Capture the cell that displays the provided text and extract its (X, Y) central coordinate. 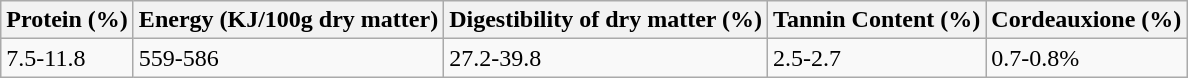
Energy (KJ/100g dry matter) (288, 20)
Protein (%) (68, 20)
559-586 (288, 58)
Cordeauxione (%) (1086, 20)
2.5-2.7 (877, 58)
Tannin Content (%) (877, 20)
7.5-11.8 (68, 58)
Digestibility of dry matter (%) (606, 20)
0.7-0.8% (1086, 58)
27.2-39.8 (606, 58)
